Scan for the cell matching the given text and deliver its (X, Y) coordinate at center. 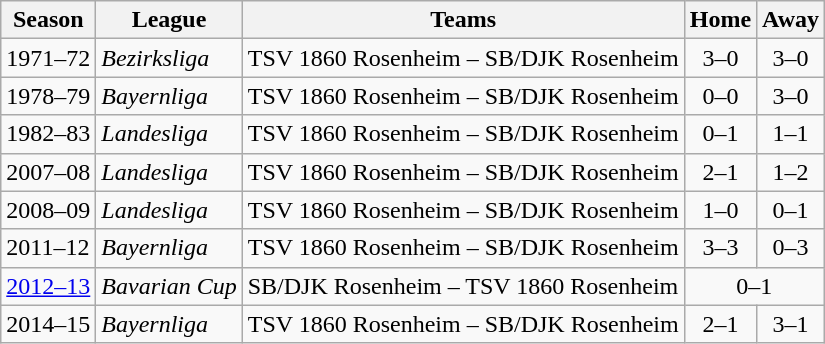
2007–08 (48, 172)
Season (48, 20)
Bezirksliga (169, 58)
1971–72 (48, 58)
2012–13 (48, 286)
0–0 (720, 96)
Teams (463, 20)
2011–12 (48, 248)
1978–79 (48, 96)
Home (720, 20)
0–3 (791, 248)
Away (791, 20)
2008–09 (48, 210)
2014–15 (48, 324)
1982–83 (48, 134)
SB/DJK Rosenheim – TSV 1860 Rosenheim (463, 286)
Bavarian Cup (169, 286)
3–1 (791, 324)
1–2 (791, 172)
1–1 (791, 134)
3–3 (720, 248)
1–0 (720, 210)
League (169, 20)
